Find where the given text appears and provide that cell's center as [x, y] coordinate. 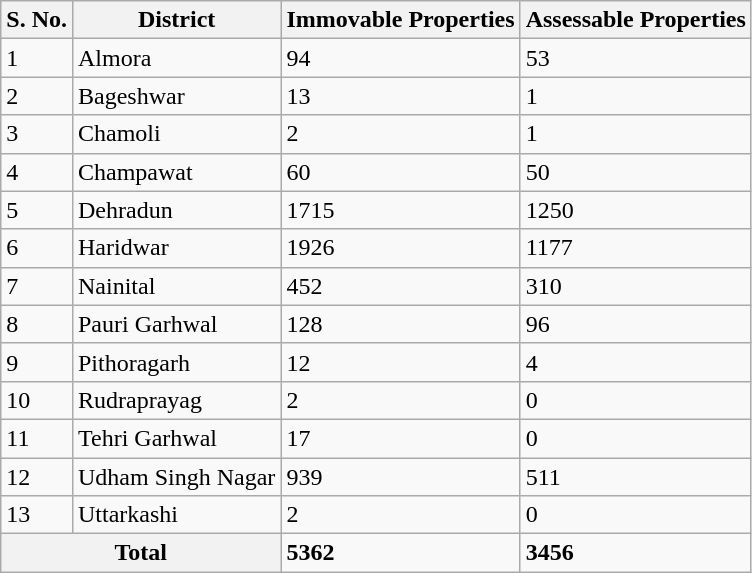
452 [400, 286]
939 [400, 477]
53 [636, 58]
10 [37, 400]
Almora [176, 58]
Nainital [176, 286]
Pithoragarh [176, 362]
District [176, 20]
3456 [636, 553]
Bageshwar [176, 96]
5362 [400, 553]
Chamoli [176, 134]
1177 [636, 248]
1926 [400, 248]
1715 [400, 210]
128 [400, 324]
Assessable Properties [636, 20]
50 [636, 172]
17 [400, 438]
Champawat [176, 172]
Udham Singh Nagar [176, 477]
Uttarkashi [176, 515]
8 [37, 324]
96 [636, 324]
5 [37, 210]
94 [400, 58]
310 [636, 286]
511 [636, 477]
7 [37, 286]
Haridwar [176, 248]
Dehradun [176, 210]
60 [400, 172]
3 [37, 134]
9 [37, 362]
Immovable Properties [400, 20]
Rudraprayag [176, 400]
S. No. [37, 20]
6 [37, 248]
Total [141, 553]
1250 [636, 210]
Tehri Garhwal [176, 438]
Pauri Garhwal [176, 324]
11 [37, 438]
